Detect which cell encompasses the target text, then output its (x, y) center coordinate. 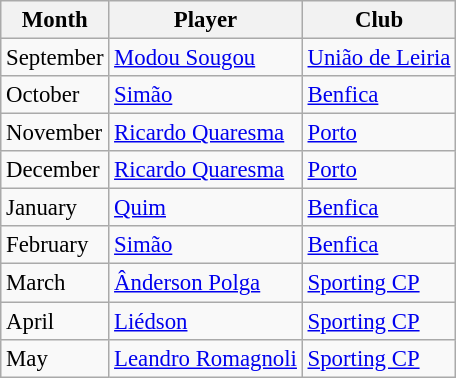
Modou Sougou (206, 58)
Leandro Romagnoli (206, 358)
January (55, 208)
Club (379, 20)
September (55, 58)
October (55, 95)
Liédson (206, 321)
May (55, 358)
Month (55, 20)
April (55, 321)
Ânderson Polga (206, 283)
February (55, 245)
Player (206, 20)
União de Leiria (379, 58)
March (55, 283)
Quim (206, 208)
November (55, 133)
December (55, 170)
